Pinpoint the cell where the given text exists, returning its (X, Y) midpoint coordinate. 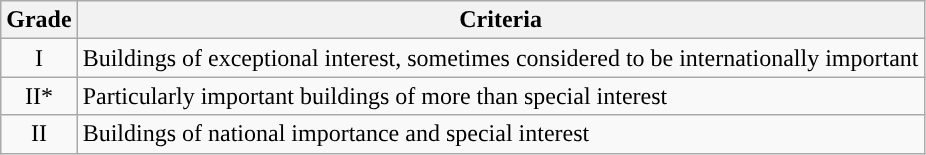
II (39, 134)
Particularly important buildings of more than special interest (500, 96)
II* (39, 96)
Buildings of exceptional interest, sometimes considered to be internationally important (500, 58)
Grade (39, 20)
Criteria (500, 20)
Buildings of national importance and special interest (500, 134)
I (39, 58)
